Extract the (X, Y) coordinate from the center of the cell holding the provided text.  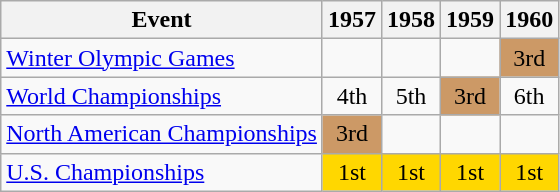
1958 (412, 20)
North American Championships (162, 134)
World Championships (162, 96)
U.S. Championships (162, 172)
1959 (470, 20)
1960 (530, 20)
Winter Olympic Games (162, 58)
Event (162, 20)
1957 (352, 20)
4th (352, 96)
6th (530, 96)
5th (412, 96)
